Extract the (x, y) coordinate from the center of the cell holding the provided text.  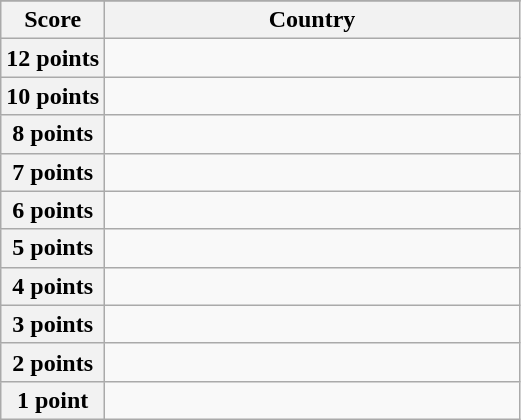
8 points (53, 134)
5 points (53, 248)
2 points (53, 362)
Score (53, 20)
4 points (53, 286)
Country (312, 20)
10 points (53, 96)
7 points (53, 172)
6 points (53, 210)
3 points (53, 324)
1 point (53, 400)
12 points (53, 58)
